Return (x, y) of the center of cell containing provided text 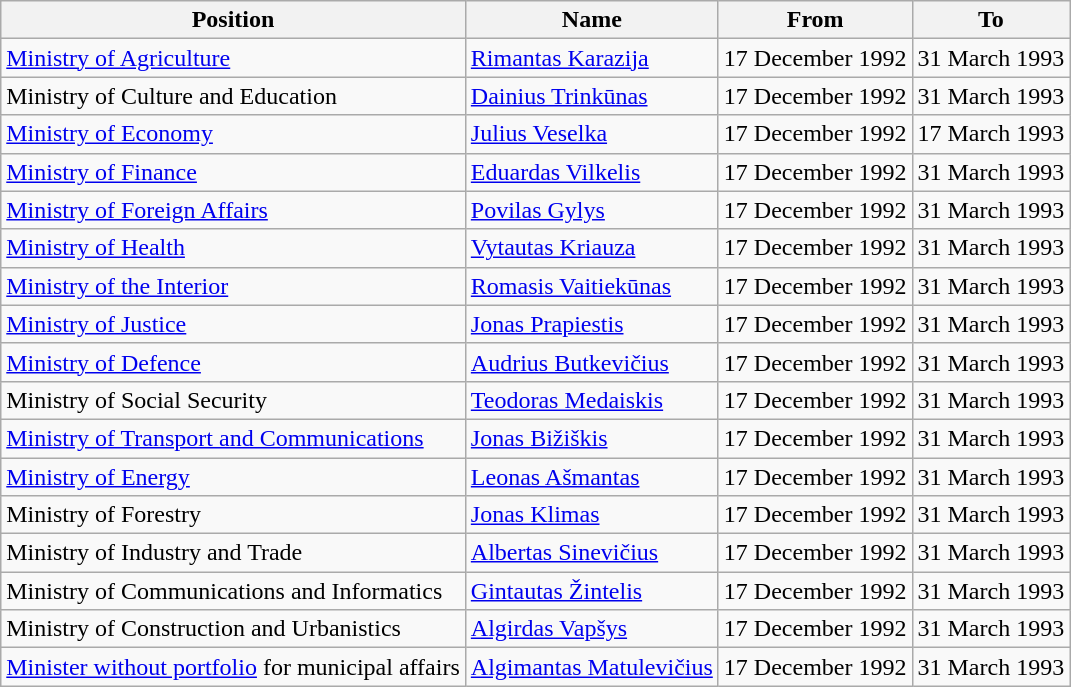
Romasis Vaitiekūnas (592, 286)
Ministry of Agriculture (234, 58)
Ministry of the Interior (234, 286)
Albertas Sinevičius (592, 553)
Gintautas Žintelis (592, 591)
Jonas Klimas (592, 515)
Ministry of Defence (234, 362)
Jonas Prapiestis (592, 324)
Ministry of Forestry (234, 515)
Ministry of Health (234, 248)
Minister without portfolio for municipal affairs (234, 667)
Ministry of Culture and Education (234, 96)
Ministry of Justice (234, 324)
Audrius Butkevičius (592, 362)
Ministry of Construction and Urbanistics (234, 629)
Algimantas Matulevičius (592, 667)
Ministry of Transport and Communications (234, 438)
Ministry of Industry and Trade (234, 553)
Leonas Ašmantas (592, 477)
Povilas Gylys (592, 210)
17 March 1993 (991, 134)
Rimantas Karazija (592, 58)
Julius Veselka (592, 134)
Ministry of Economy (234, 134)
Jonas Bižiškis (592, 438)
Dainius Trinkūnas (592, 96)
Ministry of Communications and Informatics (234, 591)
From (815, 20)
Ministry of Social Security (234, 400)
Vytautas Kriauza (592, 248)
Eduardas Vilkelis (592, 172)
Ministry of Foreign Affairs (234, 210)
Name (592, 20)
Position (234, 20)
Algirdas Vapšys (592, 629)
Ministry of Finance (234, 172)
To (991, 20)
Teodoras Medaiskis (592, 400)
Ministry of Energy (234, 477)
